Scan for the cell matching the given text and deliver its (x, y) coordinate at center. 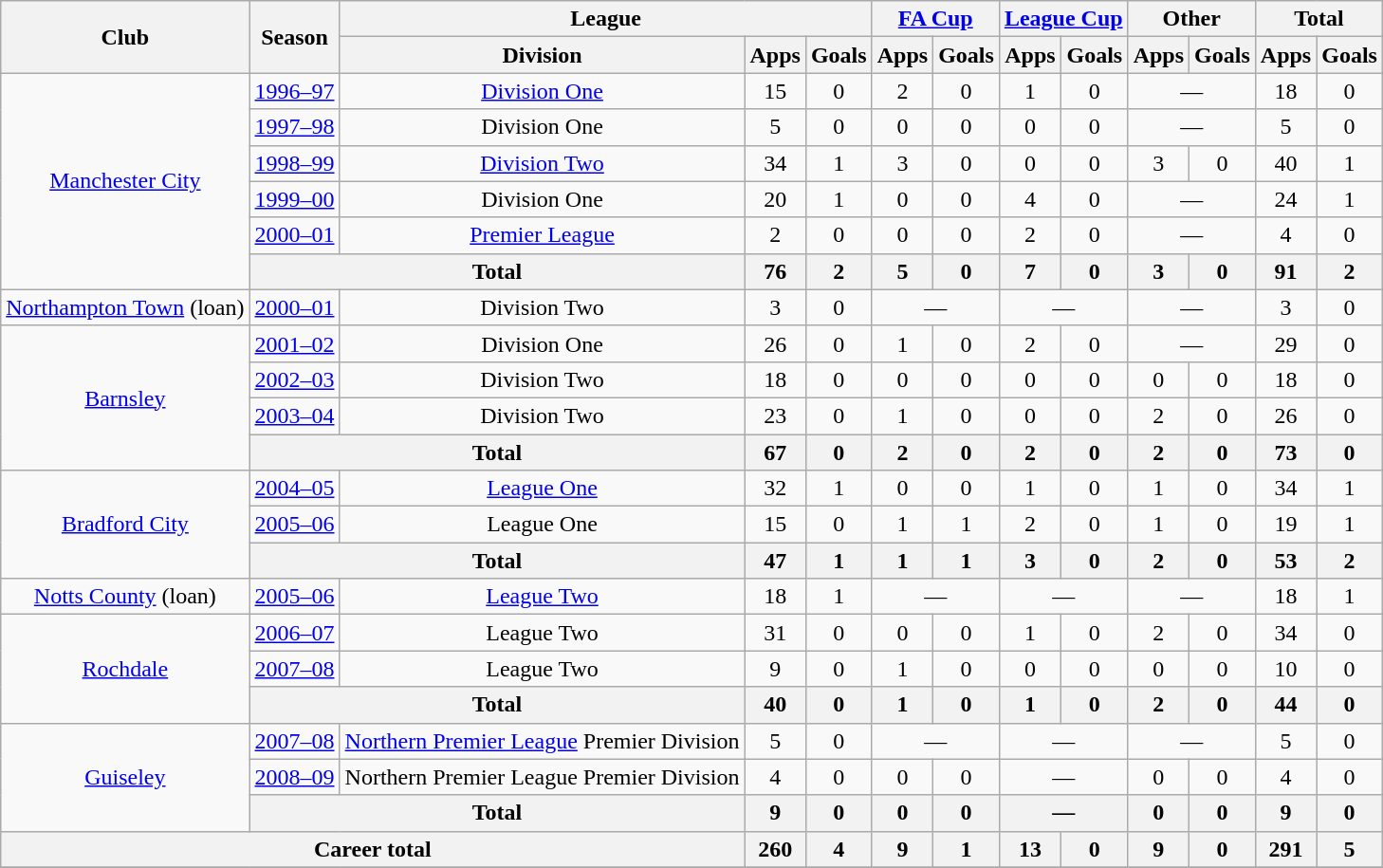
Career total (373, 849)
2001–02 (294, 343)
Guiseley (125, 777)
Premier League (543, 235)
1996–97 (294, 91)
Season (294, 37)
2003–04 (294, 416)
67 (775, 452)
Notts County (loan) (125, 597)
1997–98 (294, 127)
Manchester City (125, 181)
19 (1285, 525)
Bradford City (125, 525)
76 (775, 271)
44 (1285, 705)
91 (1285, 271)
10 (1285, 669)
1998–99 (294, 163)
Club (125, 37)
32 (775, 489)
2004–05 (294, 489)
Rochdale (125, 669)
FA Cup (935, 19)
260 (775, 849)
20 (775, 199)
2006–07 (294, 633)
7 (1030, 271)
Barnsley (125, 397)
2008–09 (294, 777)
Other (1191, 19)
73 (1285, 452)
Division (543, 55)
24 (1285, 199)
League (605, 19)
53 (1285, 561)
291 (1285, 849)
Northampton Town (loan) (125, 307)
2002–03 (294, 379)
23 (775, 416)
29 (1285, 343)
1999–00 (294, 199)
31 (775, 633)
13 (1030, 849)
League Cup (1063, 19)
47 (775, 561)
